Locate the cell with the specified text and output its (x, y) center coordinate. 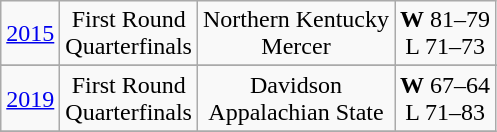
W 67–64L 71–83 (444, 98)
Northern Kentucky Mercer (296, 34)
2019 (30, 98)
Davidson Appalachian State (296, 98)
2015 (30, 34)
W 81–79L 71–73 (444, 34)
